From the cell containing the given text, extract its center point as [x, y] coordinate. 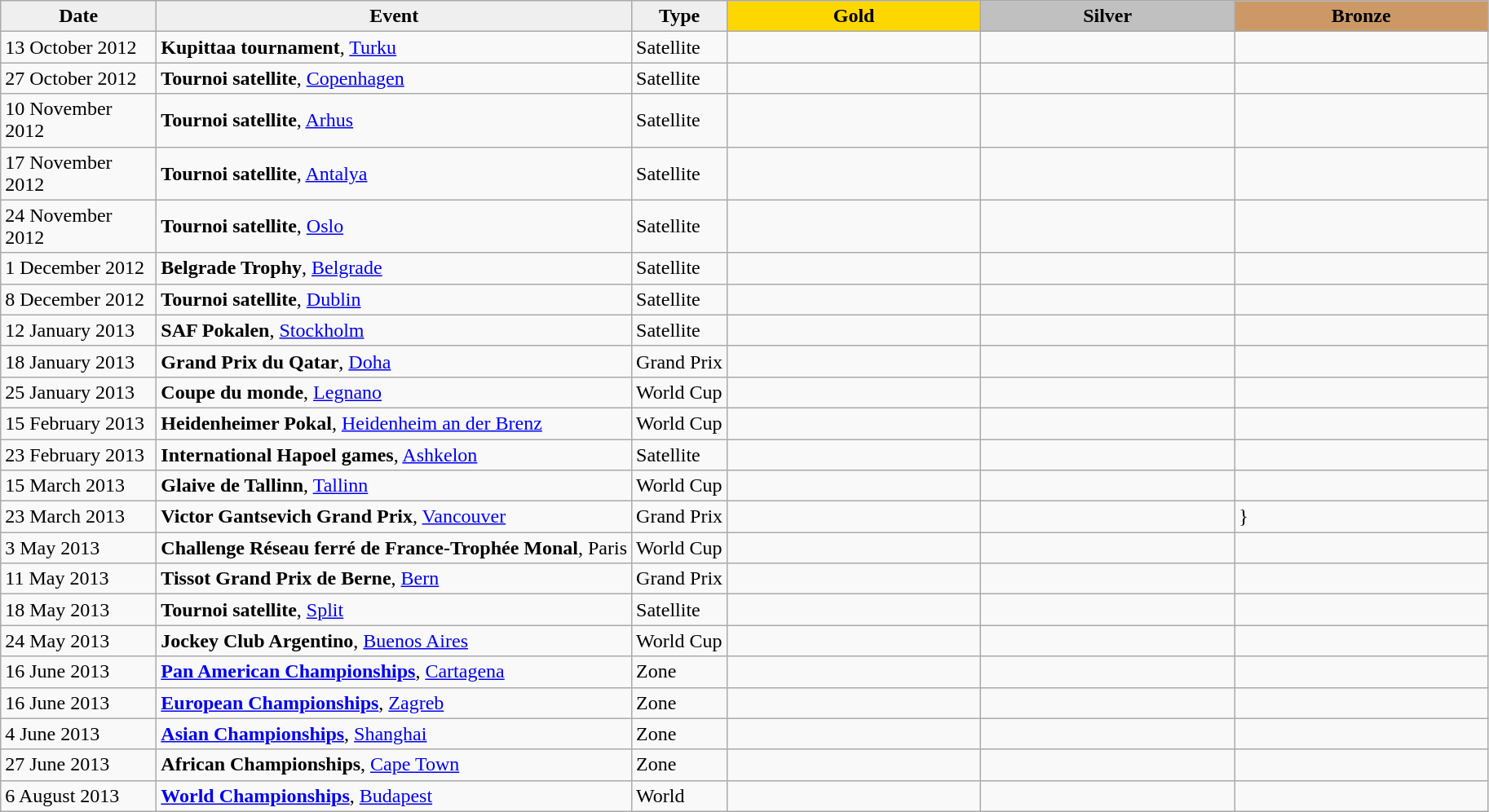
27 October 2012 [78, 78]
10 November 2012 [78, 121]
Coupe du monde, Legnano [395, 392]
Jockey Club Argentino, Buenos Aires [395, 641]
Belgrade Trophy, Belgrade [395, 268]
3 May 2013 [78, 548]
13 October 2012 [78, 47]
8 December 2012 [78, 299]
Heidenheimer Pokal, Heidenheim an der Brenz [395, 423]
15 March 2013 [78, 486]
Tournoi satellite, Antalya [395, 173]
23 February 2013 [78, 454]
World Championships, Budapest [395, 796]
Kupittaa tournament, Turku [395, 47]
European Championships, Zagreb [395, 703]
Gold [855, 16]
African Championships, Cape Town [395, 765]
Challenge Réseau ferré de France-Trophée Monal, Paris [395, 548]
Grand Prix du Qatar, Doha [395, 361]
Tournoi satellite, Oslo [395, 227]
4 June 2013 [78, 734]
25 January 2013 [78, 392]
24 November 2012 [78, 227]
Tournoi satellite, Copenhagen [395, 78]
18 January 2013 [78, 361]
Tournoi satellite, Dublin [395, 299]
18 May 2013 [78, 610]
15 February 2013 [78, 423]
Asian Championships, Shanghai [395, 734]
Type [680, 16]
Tissot Grand Prix de Berne, Bern [395, 579]
11 May 2013 [78, 579]
Event [395, 16]
17 November 2012 [78, 173]
1 December 2012 [78, 268]
International Hapoel games, Ashkelon [395, 454]
Victor Gantsevich Grand Prix, Vancouver [395, 517]
27 June 2013 [78, 765]
12 January 2013 [78, 330]
SAF Pokalen, Stockholm [395, 330]
World [680, 796]
} [1362, 517]
Pan American Championships, Cartagena [395, 672]
Silver [1107, 16]
Date [78, 16]
23 March 2013 [78, 517]
24 May 2013 [78, 641]
6 August 2013 [78, 796]
Bronze [1362, 16]
Tournoi satellite, Split [395, 610]
Glaive de Tallinn, Tallinn [395, 486]
Tournoi satellite, Arhus [395, 121]
